Output the (X, Y) coordinate of the center of the cell containing the given text.  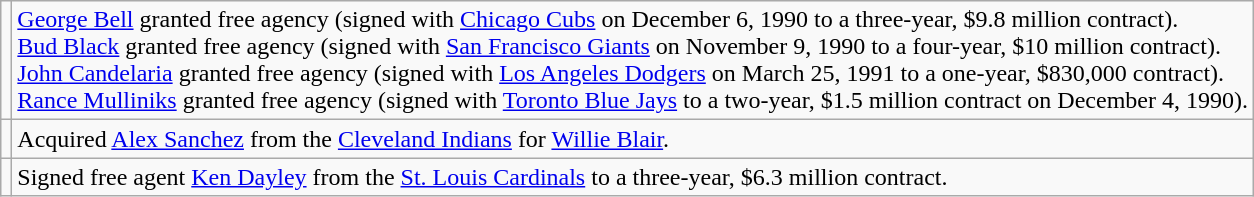
Signed free agent Ken Dayley from the St. Louis Cardinals to a three-year, $6.3 million contract. (633, 177)
Acquired Alex Sanchez from the Cleveland Indians for Willie Blair. (633, 139)
